Return [x, y] of the center of cell containing provided text 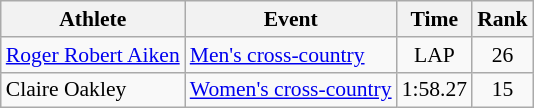
Men's cross-country [291, 55]
15 [502, 90]
LAP [434, 55]
Women's cross-country [291, 90]
Roger Robert Aiken [93, 55]
Athlete [93, 19]
Claire Oakley [93, 90]
1:58.27 [434, 90]
Time [434, 19]
26 [502, 55]
Rank [502, 19]
Event [291, 19]
